Find where the given text appears and provide that cell's center as [X, Y] coordinate. 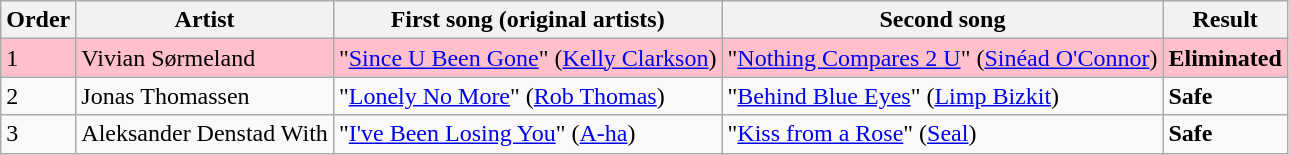
Aleksander Denstad With [205, 134]
Order [38, 20]
2 [38, 96]
First song (original artists) [528, 20]
3 [38, 134]
Jonas Thomassen [205, 96]
Second song [942, 20]
1 [38, 58]
"Nothing Compares 2 U" (Sinéad O'Connor) [942, 58]
"Since U Been Gone" (Kelly Clarkson) [528, 58]
"Kiss from a Rose" (Seal) [942, 134]
"I've Been Losing You" (A-ha) [528, 134]
Artist [205, 20]
Vivian Sørmeland [205, 58]
Eliminated [1225, 58]
"Lonely No More" (Rob Thomas) [528, 96]
"Behind Blue Eyes" (Limp Bizkit) [942, 96]
Result [1225, 20]
